Detect which cell encompasses the target text, then output its [x, y] center coordinate. 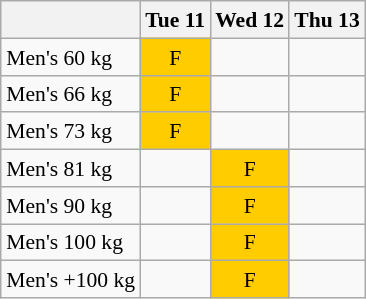
Men's 90 kg [70, 204]
Men's 60 kg [70, 56]
Thu 13 [327, 20]
Men's +100 kg [70, 280]
Men's 66 kg [70, 94]
Wed 12 [250, 20]
Men's 73 kg [70, 130]
Men's 100 kg [70, 242]
Men's 81 kg [70, 168]
Tue 11 [175, 20]
